Return the [x, y] coordinate for the center point of the cell that contains the specified text.  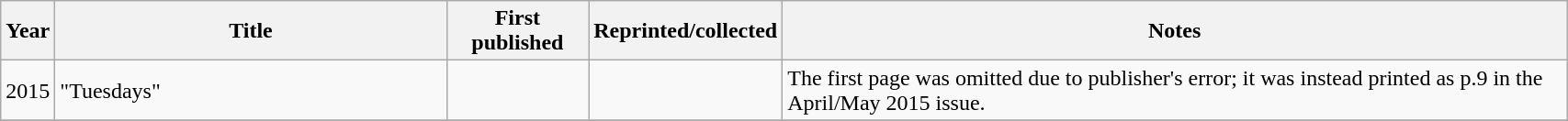
Title [251, 31]
The first page was omitted due to publisher's error; it was instead printed as p.9 in the April/May 2015 issue. [1175, 90]
Reprinted/collected [685, 31]
2015 [28, 90]
First published [518, 31]
Notes [1175, 31]
Year [28, 31]
"Tuesdays" [251, 90]
